Return [x, y] of the center of cell containing provided text 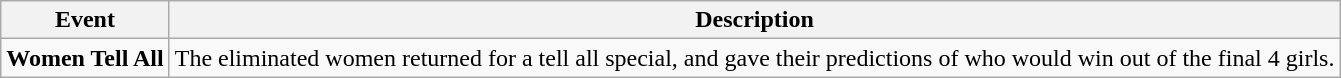
Event [85, 20]
Description [754, 20]
Women Tell All [85, 58]
The eliminated women returned for a tell all special, and gave their predictions of who would win out of the final 4 girls. [754, 58]
